Identify which cell holds the provided text, then report its (X, Y) central coordinate. 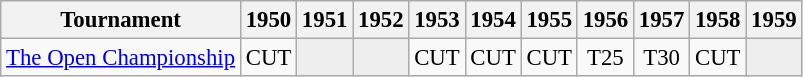
1959 (774, 20)
1956 (605, 20)
1953 (437, 20)
1952 (381, 20)
Tournament (121, 20)
1958 (718, 20)
1950 (268, 20)
1951 (325, 20)
1954 (493, 20)
The Open Championship (121, 58)
1955 (549, 20)
1957 (661, 20)
T30 (661, 58)
T25 (605, 58)
